Pinpoint the cell where the given text exists, returning its [x, y] midpoint coordinate. 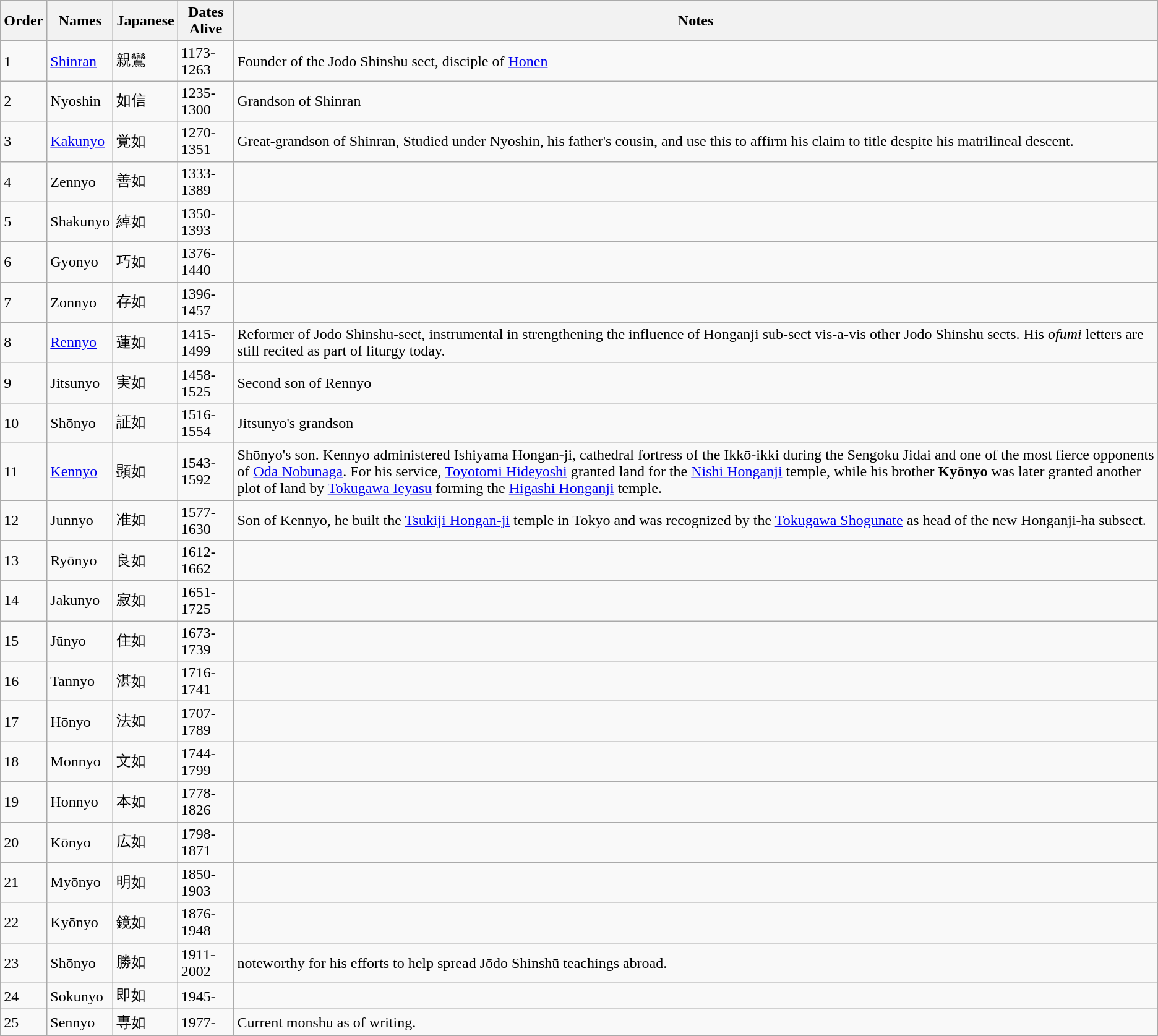
Monnyo [80, 762]
1798-1871 [205, 842]
Zennyo [80, 182]
2 [24, 101]
准如 [145, 520]
12 [24, 520]
1 [24, 61]
17 [24, 721]
15 [24, 641]
Japanese [145, 21]
文如 [145, 762]
1651-1725 [205, 601]
Honnyo [80, 802]
4 [24, 182]
Jakunyo [80, 601]
鏡如 [145, 923]
Shakunyo [80, 221]
1744-1799 [205, 762]
湛如 [145, 682]
11 [24, 471]
5 [24, 221]
広如 [145, 842]
14 [24, 601]
Hōnyo [80, 721]
Kyōnyo [80, 923]
Current monshu as of writing. [695, 1023]
Names [80, 21]
1876-1948 [205, 923]
Gyonyo [80, 262]
専如 [145, 1023]
Great-grandson of Shinran, Studied under Nyoshin, his father's cousin, and use this to affirm his claim to title despite his matrilineal descent. [695, 141]
7 [24, 302]
3 [24, 141]
1458-1525 [205, 382]
証如 [145, 423]
本如 [145, 802]
1376-1440 [205, 262]
Kōnyo [80, 842]
巧如 [145, 262]
1945- [205, 996]
Myōnyo [80, 882]
1516-1554 [205, 423]
noteworthy for his efforts to help spread Jōdo Shinshū teachings abroad. [695, 962]
23 [24, 962]
1543-1592 [205, 471]
親鸞 [145, 61]
Jitsunyo's grandson [695, 423]
Sennyo [80, 1023]
Kakunyo [80, 141]
25 [24, 1023]
Founder of the Jodo Shinshu sect, disciple of Honen [695, 61]
Kennyo [80, 471]
明如 [145, 882]
1577-1630 [205, 520]
住如 [145, 641]
18 [24, 762]
勝如 [145, 962]
Nyoshin [80, 101]
22 [24, 923]
1415-1499 [205, 343]
19 [24, 802]
Tannyo [80, 682]
綽如 [145, 221]
10 [24, 423]
1673-1739 [205, 641]
Second son of Rennyo [695, 382]
Rennyo [80, 343]
1612-1662 [205, 560]
即如 [145, 996]
1977- [205, 1023]
1707-1789 [205, 721]
1333-1389 [205, 182]
寂如 [145, 601]
Zonnyo [80, 302]
Dates Alive [205, 21]
Order [24, 21]
Junnyo [80, 520]
1350-1393 [205, 221]
9 [24, 382]
Ryōnyo [80, 560]
Sokunyo [80, 996]
Grandson of Shinran [695, 101]
Jūnyo [80, 641]
Notes [695, 21]
実如 [145, 382]
1778-1826 [205, 802]
1911-2002 [205, 962]
8 [24, 343]
覚如 [145, 141]
Son of Kennyo, he built the Tsukiji Hongan-ji temple in Tokyo and was recognized by the Tokugawa Shogunate as head of the new Honganji-ha subsect. [695, 520]
善如 [145, 182]
1270-1351 [205, 141]
24 [24, 996]
1716-1741 [205, 682]
16 [24, 682]
良如 [145, 560]
20 [24, 842]
蓮如 [145, 343]
顕如 [145, 471]
21 [24, 882]
1173-1263 [205, 61]
6 [24, 262]
1235-1300 [205, 101]
Shinran [80, 61]
存如 [145, 302]
1850-1903 [205, 882]
法如 [145, 721]
1396-1457 [205, 302]
如信 [145, 101]
13 [24, 560]
Jitsunyo [80, 382]
